Pinpoint the cell where the given text exists, returning its (x, y) midpoint coordinate. 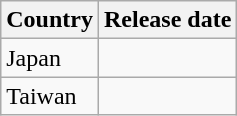
Release date (167, 20)
Country (50, 20)
Japan (50, 58)
Taiwan (50, 96)
